For the text-containing cell, return its midpoint in [X, Y] coordinate format. 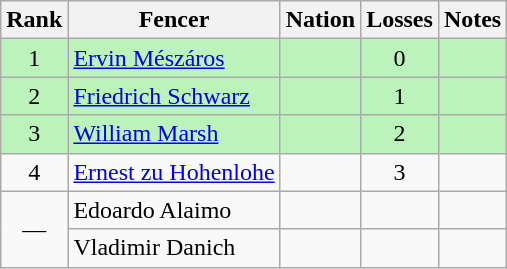
William Marsh [174, 134]
Fencer [174, 20]
Ernest zu Hohenlohe [174, 172]
Rank [34, 20]
Friedrich Schwarz [174, 96]
— [34, 229]
Notes [472, 20]
Losses [400, 20]
0 [400, 58]
Nation [320, 20]
Ervin Mészáros [174, 58]
4 [34, 172]
Vladimir Danich [174, 248]
Edoardo Alaimo [174, 210]
